Return the (x, y) coordinate for the center point of the cell that contains the specified text.  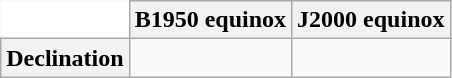
J2000 equinox (371, 20)
Declination (65, 58)
B1950 equinox (210, 20)
